Return [x, y] of the center of cell containing provided text 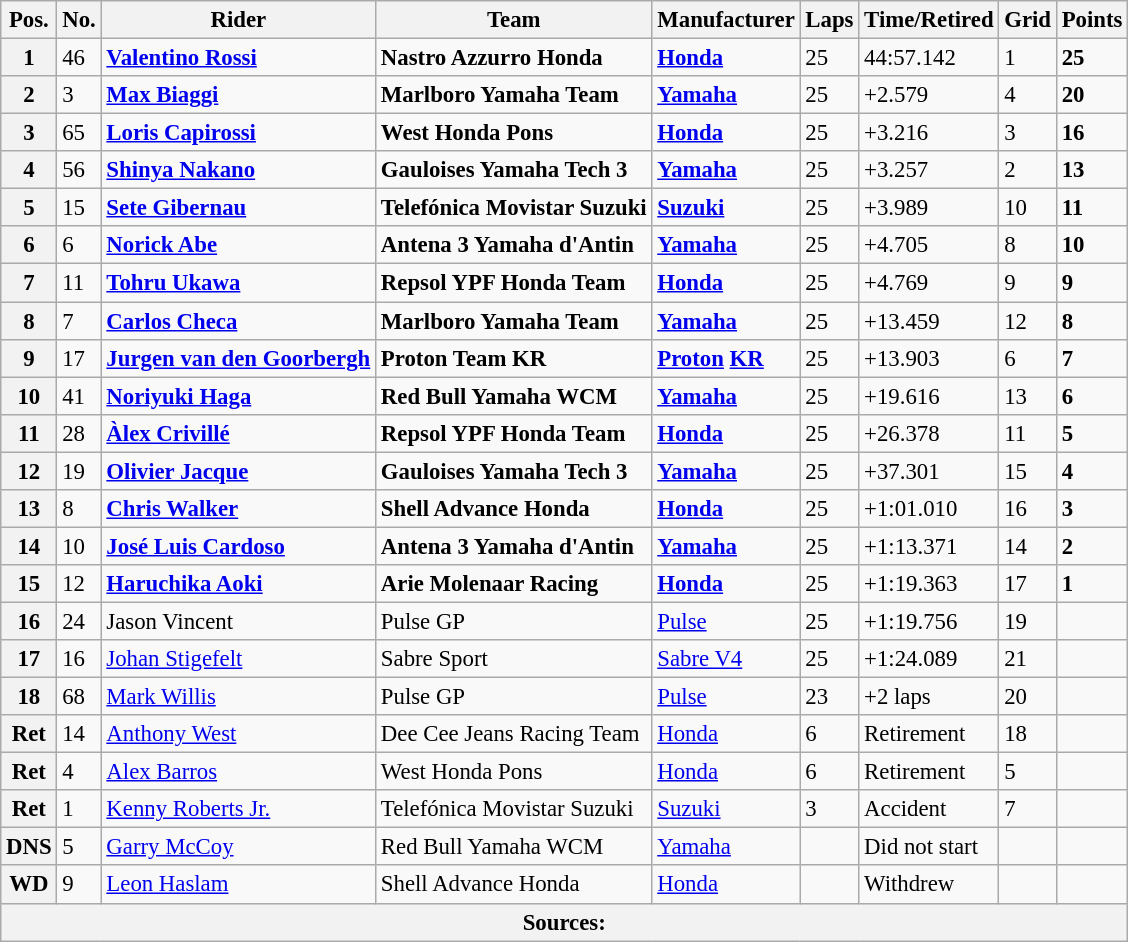
Proton Team KR [514, 358]
+3.989 [929, 208]
Shinya Nakano [238, 170]
Kenny Roberts Jr. [238, 809]
Tohru Ukawa [238, 283]
+26.378 [929, 433]
Noriyuki Haga [238, 396]
+19.616 [929, 396]
+1:13.371 [929, 546]
Max Biaggi [238, 95]
Chris Walker [238, 509]
56 [79, 170]
+4.705 [929, 245]
Valentino Rossi [238, 58]
Olivier Jacque [238, 471]
+4.769 [929, 283]
Haruchika Aoki [238, 584]
+13.903 [929, 358]
28 [79, 433]
Àlex Crivillé [238, 433]
Did not start [929, 847]
Sete Gibernau [238, 208]
Sabre V4 [726, 659]
Mark Willis [238, 697]
Arie Molenaar Racing [514, 584]
Accident [929, 809]
DNS [29, 847]
+3.257 [929, 170]
44:57.142 [929, 58]
Proton KR [726, 358]
WD [29, 885]
41 [79, 396]
Carlos Checa [238, 321]
Time/Retired [929, 20]
Norick Abe [238, 245]
Sources: [564, 922]
24 [79, 621]
Anthony West [238, 734]
No. [79, 20]
Jason Vincent [238, 621]
46 [79, 58]
Points [1092, 20]
+2 laps [929, 697]
68 [79, 697]
21 [1028, 659]
Laps [830, 20]
Alex Barros [238, 772]
+1:19.363 [929, 584]
Leon Haslam [238, 885]
Johan Stigefelt [238, 659]
+37.301 [929, 471]
Nastro Azzurro Honda [514, 58]
Sabre Sport [514, 659]
Loris Capirossi [238, 133]
José Luis Cardoso [238, 546]
Jurgen van den Goorbergh [238, 358]
+13.459 [929, 321]
+2.579 [929, 95]
23 [830, 697]
+3.216 [929, 133]
Dee Cee Jeans Racing Team [514, 734]
Pos. [29, 20]
+1:24.089 [929, 659]
Garry McCoy [238, 847]
Grid [1028, 20]
Withdrew [929, 885]
Rider [238, 20]
65 [79, 133]
+1:19.756 [929, 621]
Manufacturer [726, 20]
+1:01.010 [929, 509]
Team [514, 20]
